Scan for the cell matching the given text and deliver its [X, Y] coordinate at center. 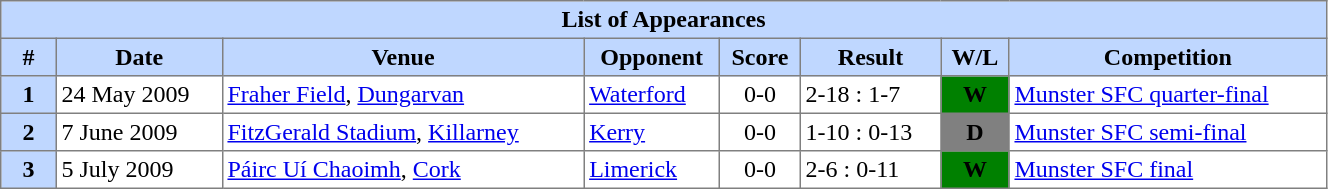
Opponent [652, 57]
Fraher Field, Dungarvan [403, 95]
Limerick [652, 170]
List of Appearances [664, 20]
Páirc Uí Chaoimh, Cork [403, 170]
1-10 : 0-13 [870, 132]
3 [29, 170]
Score [760, 57]
Munster SFC quarter-final [1168, 95]
Waterford [652, 95]
# [29, 57]
2-18 : 1-7 [870, 95]
Competition [1168, 57]
Result [870, 57]
D [976, 132]
Munster SFC semi-final [1168, 132]
7 June 2009 [139, 132]
5 July 2009 [139, 170]
1 [29, 95]
W/L [976, 57]
Kerry [652, 132]
Venue [403, 57]
2-6 : 0-11 [870, 170]
FitzGerald Stadium, Killarney [403, 132]
2 [29, 132]
24 May 2009 [139, 95]
Munster SFC final [1168, 170]
Date [139, 57]
